From the cell containing the given text, extract its center point as (X, Y) coordinate. 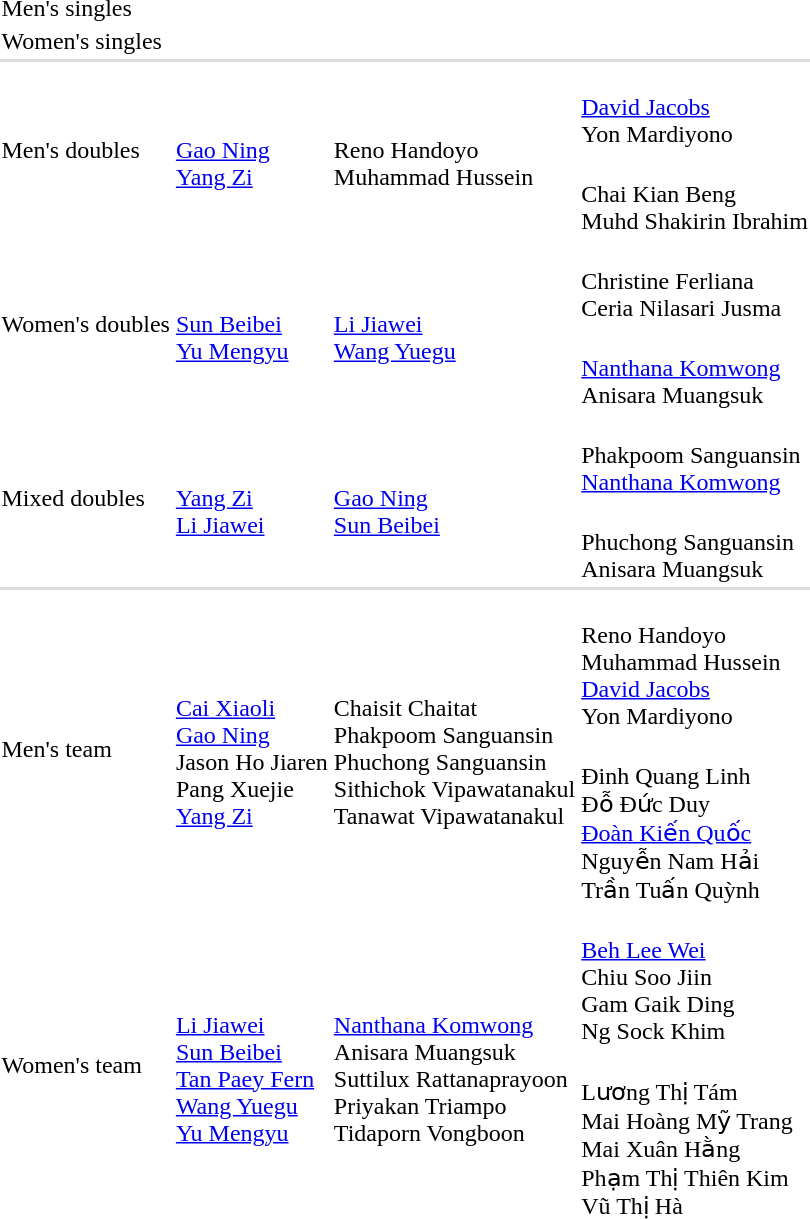
Gao NingYang Zi (252, 150)
Phuchong SanguansinAnisara Muangsuk (695, 542)
Reno HandoyoMuhammad HusseinDavid JacobsYon Mardiyono (695, 662)
Reno HandoyoMuhammad Hussein (454, 150)
Mixed doubles (86, 498)
Phakpoom SanguansinNanthana Komwong (695, 455)
Chai Kian BengMuhd Shakirin Ibrahim (695, 194)
David JacobsYon Mardiyono (695, 107)
Women's doubles (86, 324)
Nanthana KomwongAnisara Muangsuk (695, 368)
Chaisit ChaitatPhakpoom SanguansinPhuchong SanguansinSithichok VipawatanakulTanawat Vipawatanakul (454, 749)
Christine FerlianaCeria Nilasari Jusma (695, 281)
Sun BeibeiYu Mengyu (252, 324)
Women's singles (86, 41)
Men's doubles (86, 150)
Beh Lee WeiChiu Soo JiinGam Gaik DingNg Sock Khim (695, 977)
Cai XiaoliGao NingJason Ho JiarenPang XuejieYang Zi (252, 749)
Yang ZiLi Jiawei (252, 498)
Đinh Quang LinhĐỗ Đức DuyĐoàn Kiến QuốcNguyễn Nam HảiTrần Tuấn Quỳnh (695, 820)
Gao NingSun Beibei (454, 498)
Li JiaweiWang Yuegu (454, 324)
Men's team (86, 749)
